Determine the [X, Y] coordinate at the center of the cell enclosing the given text.  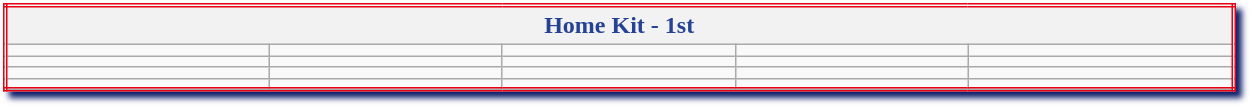
Home Kit - 1st [619, 25]
